For the text-containing cell, return its midpoint in (X, Y) coordinate format. 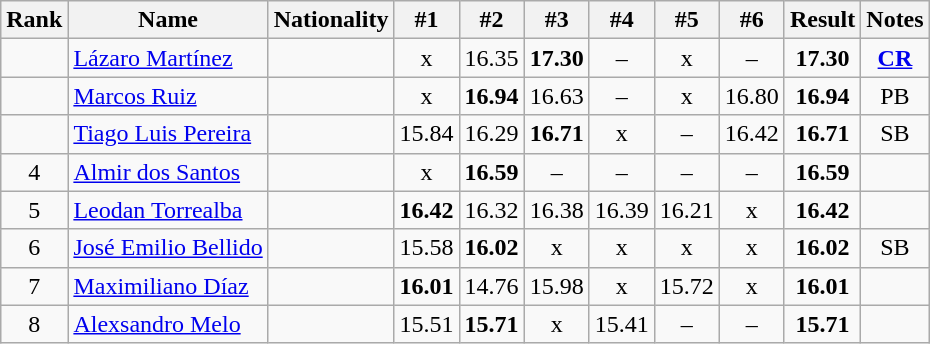
4 (34, 172)
16.38 (556, 210)
#3 (556, 20)
6 (34, 248)
7 (34, 286)
Leodan Torrealba (168, 210)
Name (168, 20)
16.29 (492, 134)
#1 (426, 20)
#6 (752, 20)
16.35 (492, 58)
#2 (492, 20)
15.72 (686, 286)
16.39 (622, 210)
Lázaro Martínez (168, 58)
14.76 (492, 286)
Notes (895, 20)
15.41 (622, 324)
15.58 (426, 248)
Tiago Luis Pereira (168, 134)
PB (895, 96)
Rank (34, 20)
Maximiliano Díaz (168, 286)
5 (34, 210)
15.84 (426, 134)
CR (895, 58)
16.63 (556, 96)
José Emilio Bellido (168, 248)
15.51 (426, 324)
Nationality (331, 20)
Marcos Ruiz (168, 96)
8 (34, 324)
#5 (686, 20)
#4 (622, 20)
Alexsandro Melo (168, 324)
Almir dos Santos (168, 172)
16.32 (492, 210)
16.80 (752, 96)
16.21 (686, 210)
15.98 (556, 286)
Result (822, 20)
